Locate the cell with the specified text and output its [x, y] center coordinate. 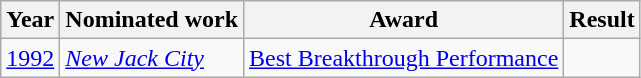
1992 [30, 58]
Best Breakthrough Performance [404, 58]
Award [404, 20]
Year [30, 20]
Nominated work [152, 20]
New Jack City [152, 58]
Result [602, 20]
